Extract the (x, y) coordinate from the center of the cell holding the provided text.  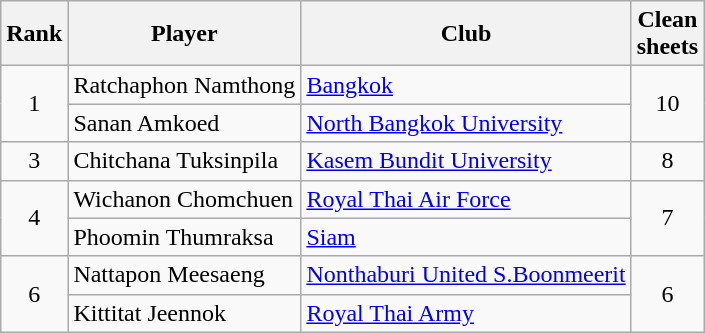
Phoomin Thumraksa (184, 237)
Cleansheets (667, 34)
3 (34, 161)
8 (667, 161)
Bangkok (466, 85)
4 (34, 218)
Kasem Bundit University (466, 161)
Wichanon Chomchuen (184, 199)
North Bangkok University (466, 123)
Siam (466, 237)
7 (667, 218)
Nonthaburi United S.Boonmeerit (466, 275)
Royal Thai Air Force (466, 199)
Player (184, 34)
10 (667, 104)
Sanan Amkoed (184, 123)
Chitchana Tuksinpila (184, 161)
Club (466, 34)
Royal Thai Army (466, 313)
Nattapon Meesaeng (184, 275)
Ratchaphon Namthong (184, 85)
Rank (34, 34)
Kittitat Jeennok (184, 313)
1 (34, 104)
